Determine the (X, Y) coordinate at the center of the cell enclosing the given text.  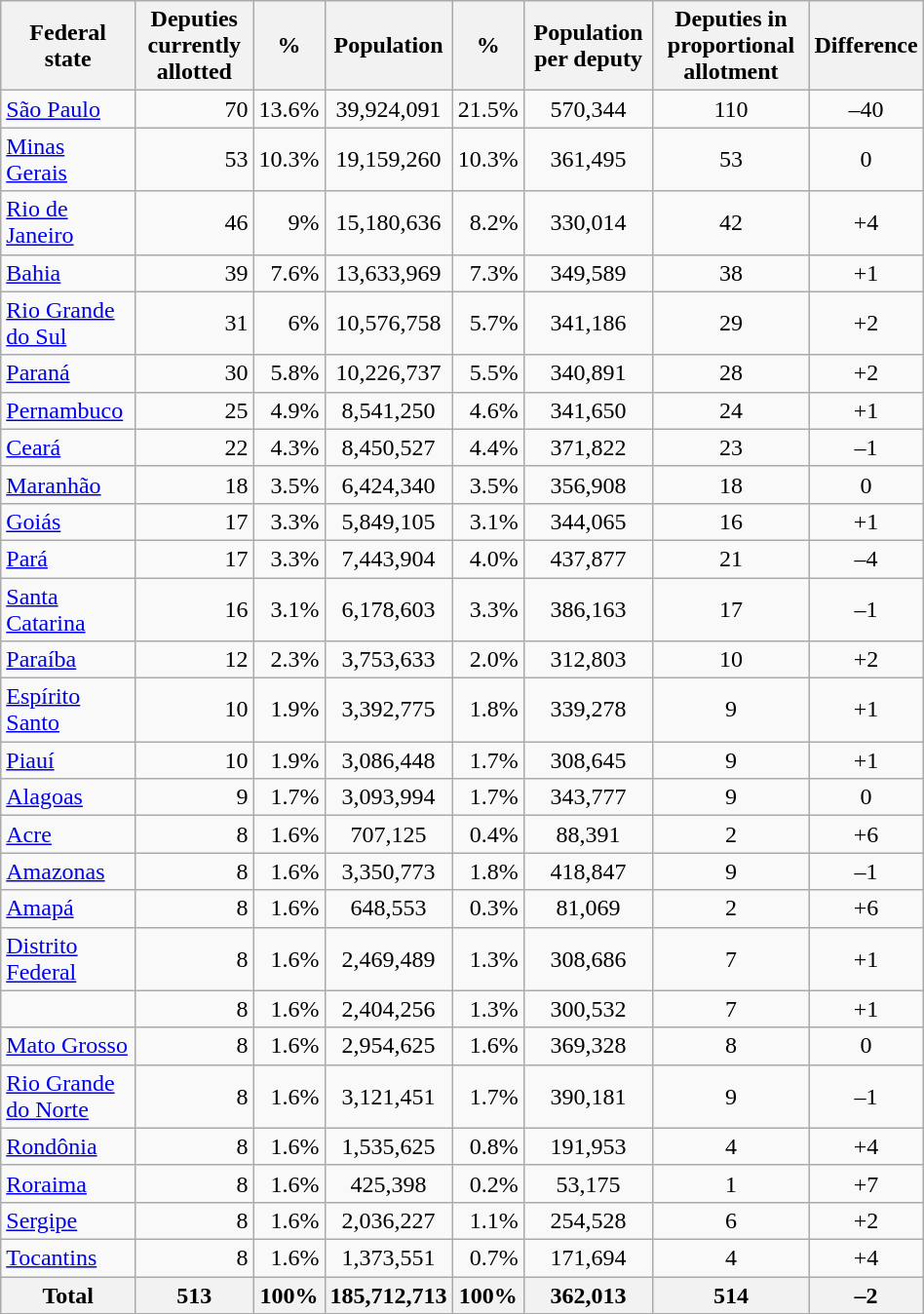
Pará (68, 559)
São Paulo (68, 109)
5.8% (289, 373)
Amazonas (68, 871)
1,535,625 (388, 1146)
Espírito Santo (68, 710)
10,226,737 (388, 373)
8.2% (487, 222)
386,163 (589, 608)
42 (731, 222)
–2 (866, 1295)
344,065 (589, 522)
4.4% (487, 447)
Piauí (68, 760)
–40 (866, 109)
425,398 (388, 1183)
0.3% (487, 908)
7.3% (487, 273)
390,181 (589, 1096)
0.7% (487, 1257)
3,350,773 (388, 871)
Goiás (68, 522)
3,392,775 (388, 710)
514 (731, 1295)
341,186 (589, 324)
371,822 (589, 447)
Population (388, 46)
38 (731, 273)
2,954,625 (388, 1046)
Total (68, 1295)
648,553 (388, 908)
356,908 (589, 484)
13,633,969 (388, 273)
88,391 (589, 834)
513 (195, 1295)
1.1% (487, 1220)
6 (731, 1220)
46 (195, 222)
341,650 (589, 410)
8,450,527 (388, 447)
19,159,260 (388, 160)
Federal state (68, 46)
30 (195, 373)
Deputies in proportional allotment (731, 46)
0.2% (487, 1183)
4.0% (487, 559)
5,849,105 (388, 522)
361,495 (589, 160)
Rio Grande do Sul (68, 324)
4.9% (289, 410)
5.5% (487, 373)
21 (731, 559)
570,344 (589, 109)
707,125 (388, 834)
254,528 (589, 1220)
10,576,758 (388, 324)
300,532 (589, 1009)
24 (731, 410)
12 (195, 660)
0.8% (487, 1146)
437,877 (589, 559)
13.6% (289, 109)
191,953 (589, 1146)
9% (289, 222)
Paraíba (68, 660)
6,424,340 (388, 484)
3,121,451 (388, 1096)
25 (195, 410)
312,803 (589, 660)
70 (195, 109)
7.6% (289, 273)
Santa Catarina (68, 608)
7,443,904 (388, 559)
Roraima (68, 1183)
21.5% (487, 109)
Amapá (68, 908)
Population per deputy (589, 46)
29 (731, 324)
Deputies currently allotted (195, 46)
171,694 (589, 1257)
Pernambuco (68, 410)
2,469,489 (388, 959)
2,404,256 (388, 1009)
2.0% (487, 660)
Ceará (68, 447)
31 (195, 324)
369,328 (589, 1046)
39,924,091 (388, 109)
1 (731, 1183)
Difference (866, 46)
362,013 (589, 1295)
330,014 (589, 222)
3,753,633 (388, 660)
Minas Gerais (68, 160)
418,847 (589, 871)
Rio de Janeiro (68, 222)
Acre (68, 834)
4.3% (289, 447)
5.7% (487, 324)
110 (731, 109)
340,891 (589, 373)
Rio Grande do Norte (68, 1096)
28 (731, 373)
15,180,636 (388, 222)
8,541,250 (388, 410)
308,686 (589, 959)
1,373,551 (388, 1257)
Distrito Federal (68, 959)
6,178,603 (388, 608)
185,712,713 (388, 1295)
Maranhão (68, 484)
Mato Grosso (68, 1046)
3,093,994 (388, 797)
–4 (866, 559)
+7 (866, 1183)
Bahia (68, 273)
2,036,227 (388, 1220)
Sergipe (68, 1220)
4.6% (487, 410)
308,645 (589, 760)
343,777 (589, 797)
6% (289, 324)
339,278 (589, 710)
0.4% (487, 834)
Rondônia (68, 1146)
349,589 (589, 273)
22 (195, 447)
2.3% (289, 660)
23 (731, 447)
39 (195, 273)
Alagoas (68, 797)
53,175 (589, 1183)
3,086,448 (388, 760)
81,069 (589, 908)
Paraná (68, 373)
Tocantins (68, 1257)
